Find where the given text appears and provide that cell's center as [X, Y] coordinate. 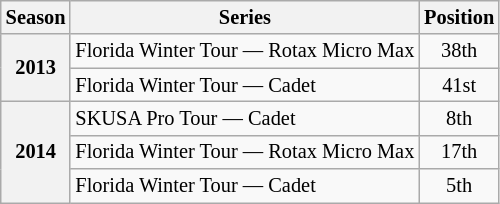
17th [459, 152]
8th [459, 118]
2013 [36, 68]
5th [459, 186]
Series [244, 17]
SKUSA Pro Tour — Cadet [244, 118]
Season [36, 17]
41st [459, 85]
38th [459, 51]
2014 [36, 152]
Position [459, 17]
